From the cell containing the given text, extract its center point as [x, y] coordinate. 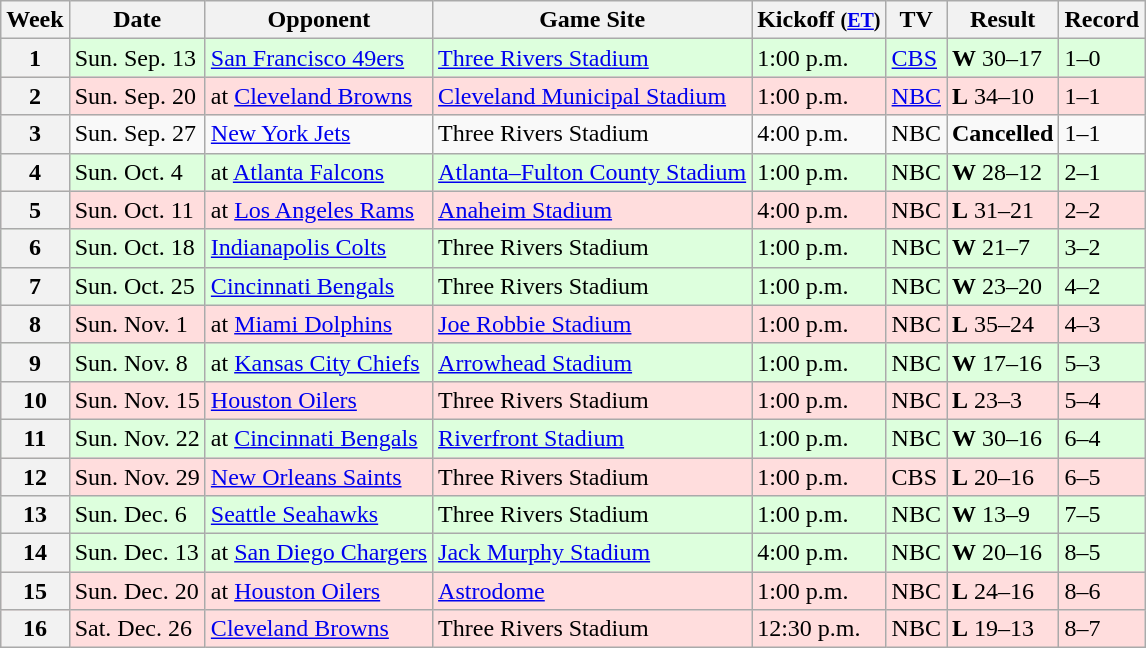
7 [35, 286]
at Kansas City Chiefs [318, 362]
Riverfront Stadium [592, 438]
Sun. Nov. 1 [137, 324]
12 [35, 477]
W 17–16 [1002, 362]
2 [35, 96]
W 23–20 [1002, 286]
L 34–10 [1002, 96]
L 23–3 [1002, 400]
TV [916, 20]
Jack Murphy Stadium [592, 553]
4 [35, 172]
Astrodome [592, 591]
1 [35, 58]
3–2 [1102, 248]
W 20–16 [1002, 553]
2–2 [1102, 210]
Record [1102, 20]
12:30 p.m. [819, 629]
at Atlanta Falcons [318, 172]
Sun. Oct. 18 [137, 248]
Sun. Dec. 13 [137, 553]
Anaheim Stadium [592, 210]
1–0 [1102, 58]
Sun. Oct. 25 [137, 286]
6–4 [1102, 438]
Atlanta–Fulton County Stadium [592, 172]
L 24–16 [1002, 591]
Game Site [592, 20]
at San Diego Chargers [318, 553]
7–5 [1102, 515]
4–3 [1102, 324]
Result [1002, 20]
13 [35, 515]
W 21–7 [1002, 248]
2–1 [1102, 172]
Houston Oilers [318, 400]
Sun. Oct. 11 [137, 210]
15 [35, 591]
8 [35, 324]
16 [35, 629]
Sun. Nov. 8 [137, 362]
at Cincinnati Bengals [318, 438]
14 [35, 553]
Sun. Sep. 27 [137, 134]
3 [35, 134]
5–3 [1102, 362]
8–7 [1102, 629]
at Miami Dolphins [318, 324]
Indianapolis Colts [318, 248]
Cleveland Browns [318, 629]
at Houston Oilers [318, 591]
W 30–16 [1002, 438]
6 [35, 248]
Joe Robbie Stadium [592, 324]
L 20–16 [1002, 477]
Sun. Sep. 13 [137, 58]
5–4 [1102, 400]
4–2 [1102, 286]
8–5 [1102, 553]
Seattle Seahawks [318, 515]
9 [35, 362]
Sun. Nov. 15 [137, 400]
Date [137, 20]
W 13–9 [1002, 515]
W 30–17 [1002, 58]
Kickoff (ET) [819, 20]
Sun. Oct. 4 [137, 172]
at Los Angeles Rams [318, 210]
8–6 [1102, 591]
5 [35, 210]
11 [35, 438]
Sun. Dec. 20 [137, 591]
L 31–21 [1002, 210]
Sun. Dec. 6 [137, 515]
Cancelled [1002, 134]
Sun. Nov. 29 [137, 477]
Week [35, 20]
Sun. Nov. 22 [137, 438]
New York Jets [318, 134]
Cincinnati Bengals [318, 286]
Arrowhead Stadium [592, 362]
L 19–13 [1002, 629]
Sat. Dec. 26 [137, 629]
6–5 [1102, 477]
Cleveland Municipal Stadium [592, 96]
San Francisco 49ers [318, 58]
Sun. Sep. 20 [137, 96]
at Cleveland Browns [318, 96]
L 35–24 [1002, 324]
Opponent [318, 20]
New Orleans Saints [318, 477]
10 [35, 400]
W 28–12 [1002, 172]
